Detect which cell encompasses the target text, then output its [x, y] center coordinate. 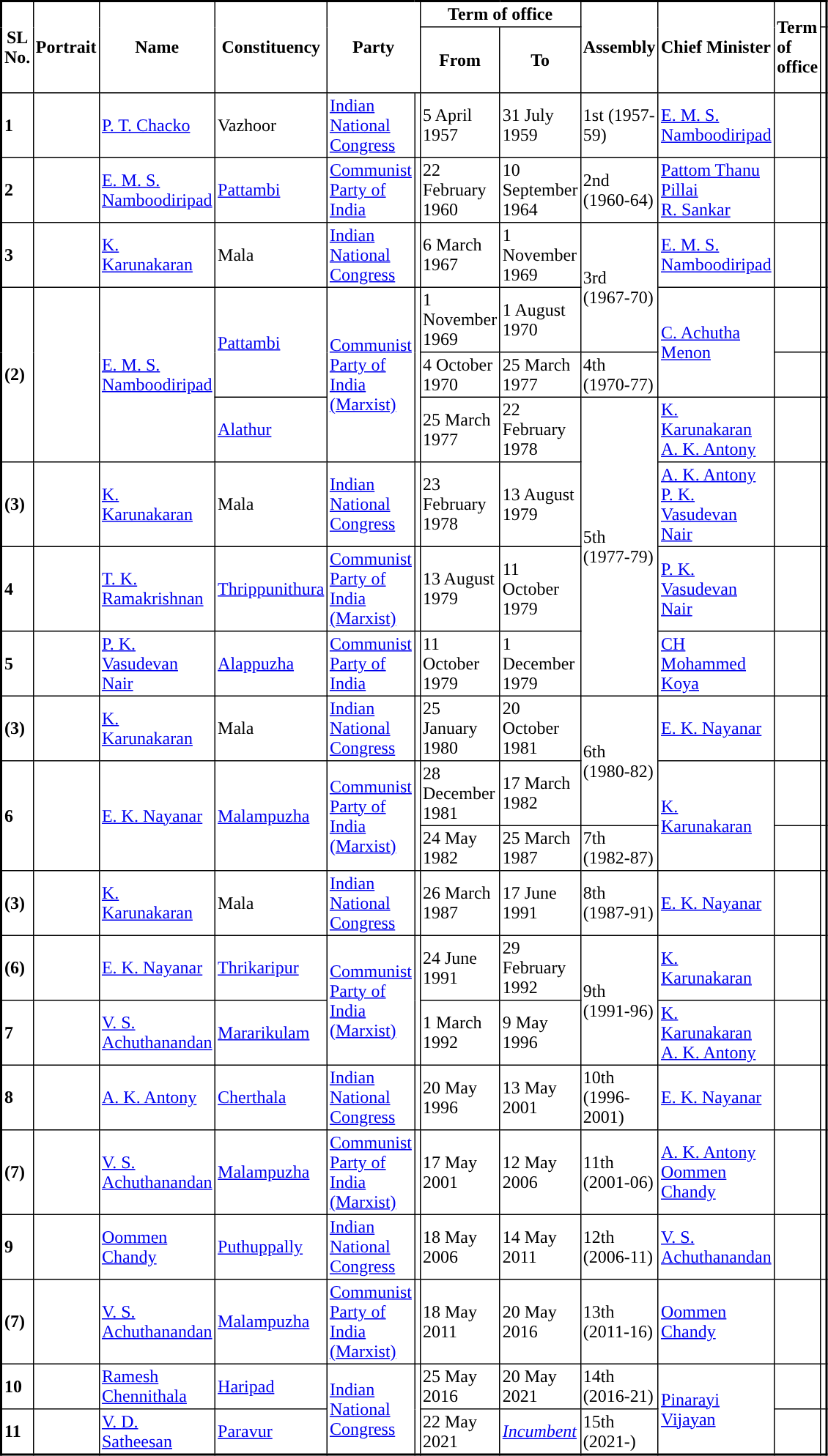
17 March 1982 [540, 793]
1st (1957-59) [619, 125]
17 May 2001 [460, 1173]
Thrippunithura [271, 589]
10 September 1964 [540, 190]
A. K. AntonyP. K. Vasudevan Nair [716, 505]
Vazhoor [271, 125]
6 [18, 816]
9 May 1996 [540, 1033]
CH Mohammed Koya [716, 664]
13th (2011-16) [619, 1322]
20 May 2021 [540, 1386]
24 June 1991 [460, 967]
31 July 1959 [540, 125]
V. D. Satheesan [157, 1432]
23 February 1978 [460, 505]
6 March 1967 [460, 255]
4th (1970-77) [619, 375]
7 [18, 1033]
Portrait [66, 47]
(6) [18, 967]
Incumbent [540, 1432]
7th (1982-87) [619, 848]
28 December 1981 [460, 793]
Haripad [271, 1386]
Paravur [271, 1432]
Assembly [619, 47]
10 [18, 1386]
25 March 1987 [540, 848]
13 May 2001 [540, 1097]
5 [18, 664]
12th (2006-11) [619, 1247]
From [460, 60]
4 October 1970 [460, 375]
3 [18, 255]
Constituency [271, 47]
C. Achutha Menon [716, 342]
2 [18, 190]
22 February 1978 [540, 429]
10th (1996-2001) [619, 1097]
Ramesh Chennithala [157, 1386]
20 May 1996 [460, 1097]
Party [374, 47]
8 [18, 1097]
(2) [18, 374]
9th (1991-96) [619, 1000]
Chief Minister [716, 47]
18 May 2011 [460, 1322]
SL No. [18, 47]
P. T. Chacko [157, 125]
1 August 1970 [540, 319]
25 January 1980 [460, 728]
14th (2016-21) [619, 1386]
29 February 1992 [540, 967]
A. K. AntonyOommen Chandy [716, 1173]
2nd (1960-64) [619, 190]
8th (1987-91) [619, 903]
5 April 1957 [460, 125]
11 [18, 1432]
9 [18, 1247]
T. K. Ramakrishnan [157, 589]
Name [157, 47]
4 [18, 589]
20 October 1981 [540, 728]
12 May 2006 [540, 1173]
15th (2021-) [619, 1432]
Cherthala [271, 1097]
26 March 1987 [460, 903]
A. K. Antony [157, 1097]
1 March 1992 [460, 1033]
1 December 1979 [540, 664]
1 [18, 125]
Puthuppally [271, 1247]
24 May 1982 [460, 848]
25 May 2016 [460, 1386]
18 May 2006 [460, 1247]
6th (1980-82) [619, 760]
11th (2001-06) [619, 1173]
17 June 1991 [540, 903]
Thrikaripur [271, 967]
Alappuzha [271, 664]
Mararikulam [271, 1033]
22 May 2021 [460, 1432]
Pattom Thanu PillaiR. Sankar [716, 190]
22 February 1960 [460, 190]
14 May 2011 [540, 1247]
Pinarayi Vijayan [716, 1409]
Alathur [271, 429]
3rd (1967-70) [619, 287]
5th (1977-79) [619, 546]
20 May 2016 [540, 1322]
To [540, 60]
